Return (X, Y) of the center of cell containing provided text 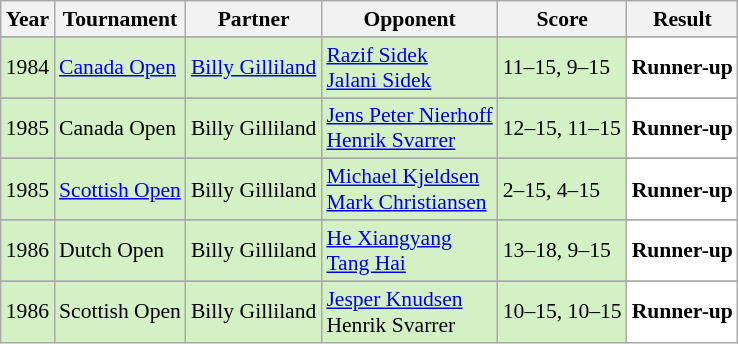
Year (28, 19)
Razif Sidek Jalani Sidek (409, 68)
Opponent (409, 19)
2–15, 4–15 (562, 190)
13–18, 9–15 (562, 250)
Dutch Open (120, 250)
Michael Kjeldsen Mark Christiansen (409, 190)
Tournament (120, 19)
He Xiangyang Tang Hai (409, 250)
Jesper Knudsen Henrik Svarrer (409, 312)
Jens Peter Nierhoff Henrik Svarrer (409, 128)
1984 (28, 68)
Score (562, 19)
10–15, 10–15 (562, 312)
12–15, 11–15 (562, 128)
Partner (254, 19)
11–15, 9–15 (562, 68)
Result (682, 19)
